Identify which cell holds the provided text, then report its [x, y] central coordinate. 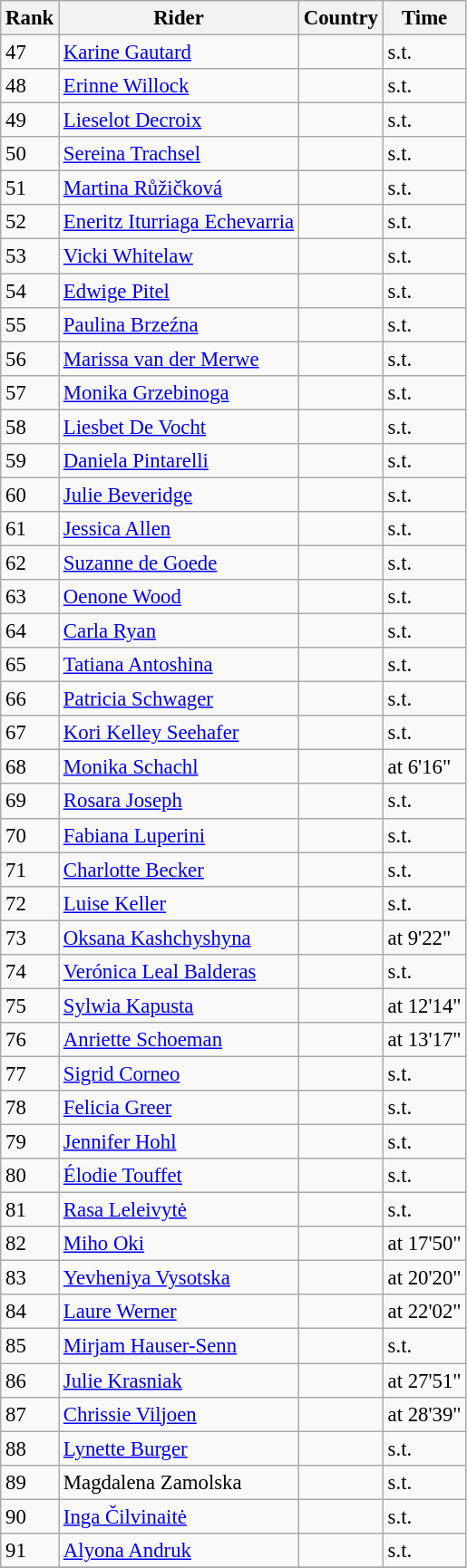
Time [424, 18]
78 [30, 1108]
Oenone Wood [180, 597]
88 [30, 1448]
Élodie Touffet [180, 1176]
89 [30, 1482]
70 [30, 835]
Vicki Whitelaw [180, 256]
Julie Krasniak [180, 1380]
59 [30, 461]
Monika Schachl [180, 767]
Eneritz Iturriaga Echevarria [180, 222]
Laure Werner [180, 1313]
Luise Keller [180, 903]
71 [30, 870]
47 [30, 53]
at 27'51" [424, 1380]
65 [30, 665]
72 [30, 903]
80 [30, 1176]
Martina Růžičková [180, 188]
Rider [180, 18]
Chrissie Viljoen [180, 1414]
90 [30, 1516]
at 13'17" [424, 1040]
Yevheniya Vysotska [180, 1278]
Rosara Joseph [180, 802]
84 [30, 1313]
at 9'22" [424, 938]
Carla Ryan [180, 631]
81 [30, 1210]
at 6'16" [424, 767]
Oksana Kashchyshyna [180, 938]
67 [30, 733]
62 [30, 563]
68 [30, 767]
61 [30, 529]
76 [30, 1040]
Country [341, 18]
82 [30, 1244]
77 [30, 1073]
56 [30, 359]
91 [30, 1551]
Miho Oki [180, 1244]
Sereina Trachsel [180, 154]
at 17'50" [424, 1244]
at 22'02" [424, 1313]
Jessica Allen [180, 529]
at 28'39" [424, 1414]
83 [30, 1278]
Erinne Willock [180, 86]
Fabiana Luperini [180, 835]
87 [30, 1414]
at 12'14" [424, 1005]
86 [30, 1380]
Inga Čilvinaitė [180, 1516]
66 [30, 699]
Charlotte Becker [180, 870]
69 [30, 802]
Rasa Leleivytė [180, 1210]
Lynette Burger [180, 1448]
74 [30, 972]
Lieselot Decroix [180, 120]
Patricia Schwager [180, 699]
57 [30, 392]
Anriette Schoeman [180, 1040]
73 [30, 938]
51 [30, 188]
60 [30, 495]
54 [30, 291]
55 [30, 324]
Paulina Brzeźna [180, 324]
Felicia Greer [180, 1108]
53 [30, 256]
at 20'20" [424, 1278]
Mirjam Hauser-Senn [180, 1346]
75 [30, 1005]
63 [30, 597]
Edwige Pitel [180, 291]
Julie Beveridge [180, 495]
50 [30, 154]
Alyona Andruk [180, 1551]
Jennifer Hohl [180, 1142]
79 [30, 1142]
Verónica Leal Balderas [180, 972]
52 [30, 222]
Tatiana Antoshina [180, 665]
Suzanne de Goede [180, 563]
Monika Grzebinoga [180, 392]
Karine Gautard [180, 53]
Sylwia Kapusta [180, 1005]
58 [30, 427]
48 [30, 86]
85 [30, 1346]
49 [30, 120]
Marissa van der Merwe [180, 359]
Liesbet De Vocht [180, 427]
Magdalena Zamolska [180, 1482]
Daniela Pintarelli [180, 461]
Kori Kelley Seehafer [180, 733]
Sigrid Corneo [180, 1073]
Rank [30, 18]
64 [30, 631]
